For the text-containing cell, return its midpoint in (X, Y) coordinate format. 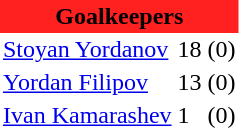
18 (190, 50)
Stoyan Yordanov (88, 50)
Goalkeepers (120, 16)
13 (190, 82)
Yordan Filipov (88, 82)
